Provide the (X, Y) coordinate of the cell's center where the given text is located.  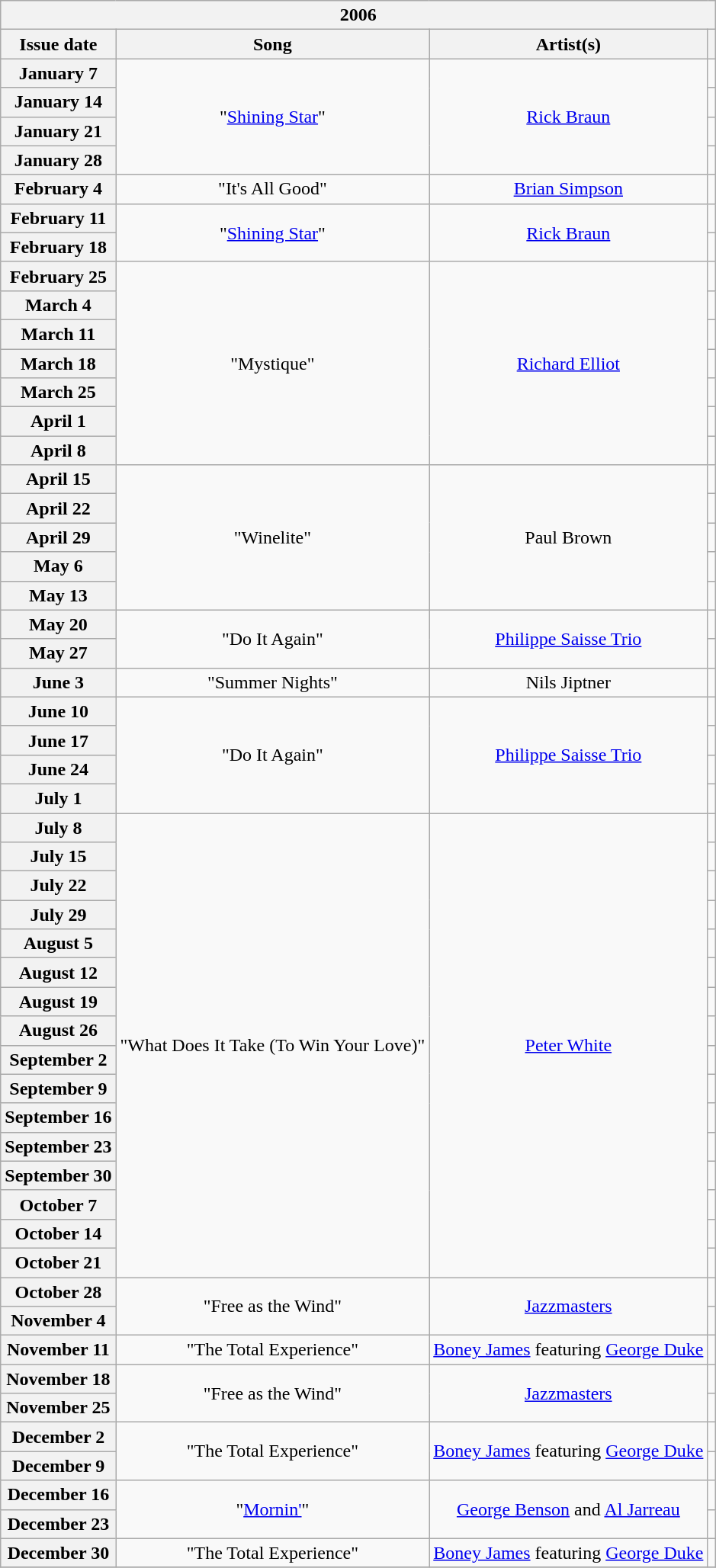
April 15 (58, 479)
"Mornin'" (273, 1509)
October 7 (58, 1204)
March 4 (58, 305)
March 25 (58, 393)
August 12 (58, 973)
April 29 (58, 537)
Issue date (58, 44)
September 9 (58, 1089)
2006 (358, 15)
July 22 (58, 886)
Nils Jiptner (569, 682)
April 22 (58, 508)
December 23 (58, 1524)
Richard Elliot (569, 363)
October 21 (58, 1262)
September 16 (58, 1117)
June 10 (58, 711)
August 19 (58, 1002)
May 13 (58, 595)
Brian Simpson (569, 189)
Peter White (569, 1044)
"It's All Good" (273, 189)
"Summer Nights" (273, 682)
May 20 (58, 624)
July 29 (58, 915)
June 24 (58, 769)
December 30 (58, 1553)
Artist(s) (569, 44)
December 2 (58, 1437)
April 1 (58, 422)
November 25 (58, 1408)
January 7 (58, 73)
July 15 (58, 857)
"What Does It Take (To Win Your Love)" (273, 1044)
February 11 (58, 218)
March 11 (58, 334)
November 11 (58, 1350)
George Benson and Al Jarreau (569, 1509)
September 2 (58, 1060)
January 28 (58, 160)
August 5 (58, 944)
November 18 (58, 1379)
October 14 (58, 1233)
March 18 (58, 364)
May 6 (58, 566)
February 18 (58, 247)
October 28 (58, 1292)
June 17 (58, 740)
July 8 (58, 827)
June 3 (58, 682)
"Winelite" (273, 537)
November 4 (58, 1321)
May 27 (58, 653)
September 30 (58, 1175)
April 8 (58, 451)
January 14 (58, 102)
December 16 (58, 1495)
December 9 (58, 1466)
January 21 (58, 131)
September 23 (58, 1146)
February 25 (58, 276)
July 1 (58, 798)
Paul Brown (569, 537)
Song (273, 44)
August 26 (58, 1031)
February 4 (58, 189)
"Mystique" (273, 363)
